Extract the (X, Y) coordinate from the center of the cell holding the provided text.  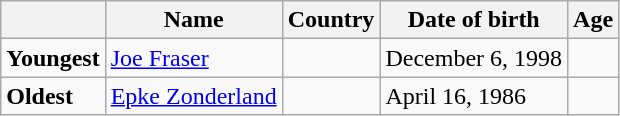
Joe Fraser (194, 58)
Oldest (53, 96)
December 6, 1998 (474, 58)
Age (594, 20)
Youngest (53, 58)
Epke Zonderland (194, 96)
Name (194, 20)
Date of birth (474, 20)
April 16, 1986 (474, 96)
Country (331, 20)
